Return (X, Y) of the center of cell containing provided text 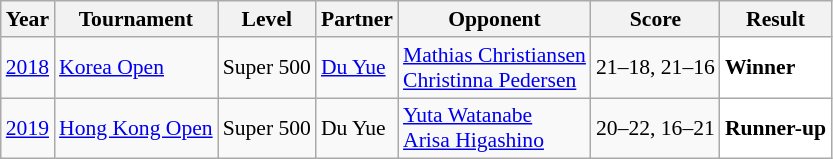
Runner-up (776, 128)
Year (28, 19)
Hong Kong Open (136, 128)
Mathias Christiansen Christinna Pedersen (494, 68)
2018 (28, 68)
Result (776, 19)
Korea Open (136, 68)
2019 (28, 128)
Opponent (494, 19)
Yuta Watanabe Arisa Higashino (494, 128)
20–22, 16–21 (656, 128)
Winner (776, 68)
Partner (357, 19)
21–18, 21–16 (656, 68)
Tournament (136, 19)
Score (656, 19)
Level (267, 19)
